Return the (x, y) coordinate for the center point of the cell that contains the specified text.  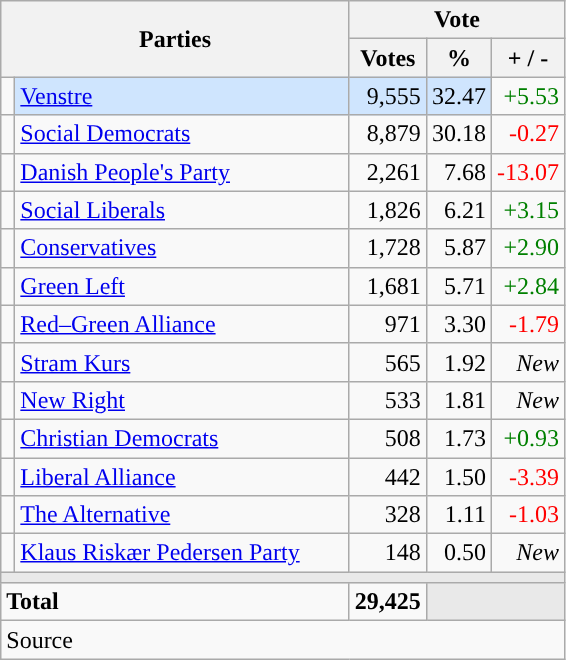
3.30 (458, 324)
+2.84 (528, 286)
-1.03 (528, 515)
-13.07 (528, 172)
508 (388, 438)
Source (283, 640)
5.87 (458, 248)
Red–Green Alliance (182, 324)
442 (388, 477)
Klaus Riskær Pedersen Party (182, 553)
Total (176, 602)
30.18 (458, 134)
The Alternative (182, 515)
Green Left (182, 286)
1,681 (388, 286)
Parties (176, 39)
565 (388, 362)
5.71 (458, 286)
Danish People's Party (182, 172)
7.68 (458, 172)
9,555 (388, 96)
148 (388, 553)
328 (388, 515)
+ / - (528, 58)
1.92 (458, 362)
+5.53 (528, 96)
0.50 (458, 553)
Venstre (182, 96)
Votes (388, 58)
Vote (456, 20)
971 (388, 324)
-3.39 (528, 477)
Stram Kurs (182, 362)
+3.15 (528, 210)
+0.93 (528, 438)
533 (388, 400)
1,826 (388, 210)
Conservatives (182, 248)
2,261 (388, 172)
Christian Democrats (182, 438)
8,879 (388, 134)
29,425 (388, 602)
1.81 (458, 400)
Social Liberals (182, 210)
-0.27 (528, 134)
1.50 (458, 477)
1,728 (388, 248)
New Right (182, 400)
Liberal Alliance (182, 477)
1.11 (458, 515)
6.21 (458, 210)
Social Democrats (182, 134)
% (458, 58)
-1.79 (528, 324)
+2.90 (528, 248)
32.47 (458, 96)
1.73 (458, 438)
